Scan for the cell matching the given text and deliver its [X, Y] coordinate at center. 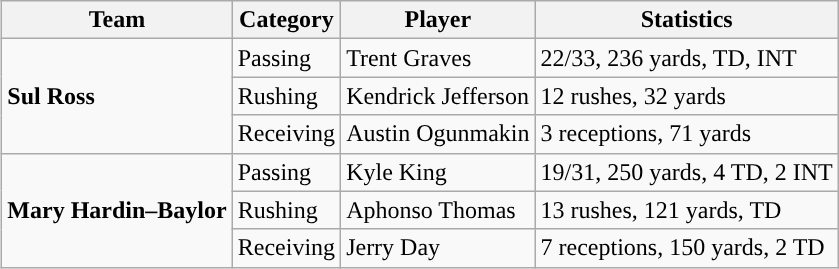
Player [438, 20]
Category [286, 20]
Sul Ross [117, 96]
Team [117, 20]
Jerry Day [438, 248]
Kendrick Jefferson [438, 96]
3 receptions, 71 yards [686, 134]
22/33, 236 yards, TD, INT [686, 58]
Trent Graves [438, 58]
Statistics [686, 20]
Austin Ogunmakin [438, 134]
13 rushes, 121 yards, TD [686, 210]
19/31, 250 yards, 4 TD, 2 INT [686, 172]
Aphonso Thomas [438, 210]
7 receptions, 150 yards, 2 TD [686, 248]
12 rushes, 32 yards [686, 96]
Mary Hardin–Baylor [117, 210]
Kyle King [438, 172]
